Provide the [x, y] coordinate of the cell's center where the given text is located.  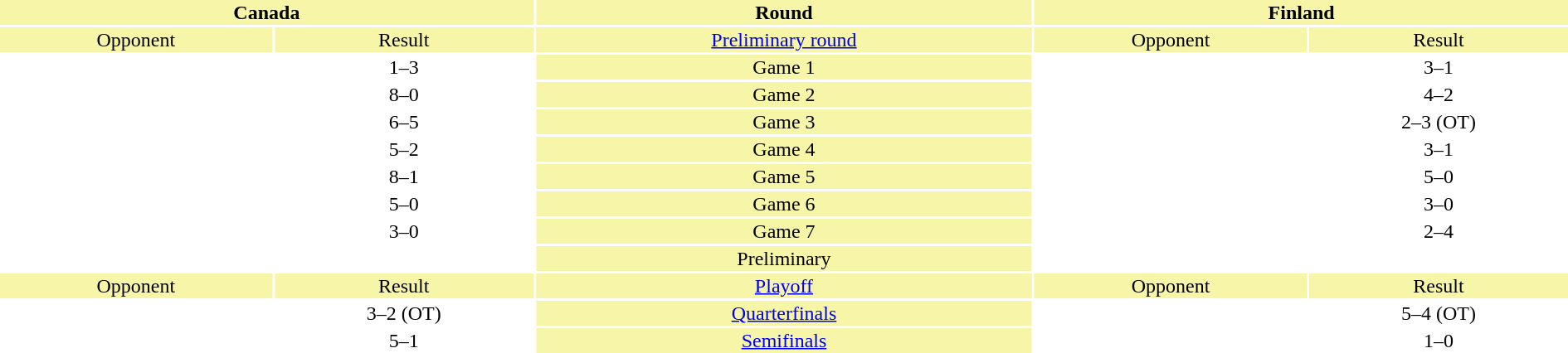
5–4 (OT) [1439, 313]
Game 3 [784, 122]
8–0 [404, 94]
Canada [267, 12]
Preliminary [784, 259]
Quarterfinals [784, 313]
Game 5 [784, 176]
Finland [1301, 12]
5–2 [404, 149]
3–2 (OT) [404, 313]
Preliminary round [784, 40]
2–4 [1439, 231]
Game 1 [784, 67]
Playoff [784, 286]
Game 2 [784, 94]
1–3 [404, 67]
Game 7 [784, 231]
5–1 [404, 341]
Game 4 [784, 149]
Semifinals [784, 341]
2–3 (OT) [1439, 122]
6–5 [404, 122]
Round [784, 12]
4–2 [1439, 94]
8–1 [404, 176]
Game 6 [784, 204]
1–0 [1439, 341]
